Pinpoint the cell where the given text exists, returning its (x, y) midpoint coordinate. 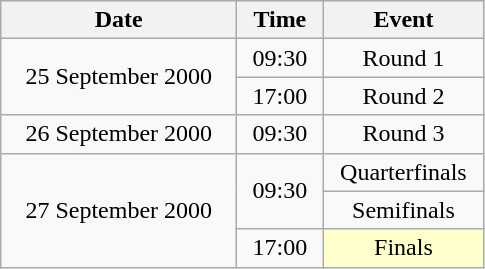
26 September 2000 (119, 134)
27 September 2000 (119, 210)
Quarterfinals (404, 172)
Semifinals (404, 210)
Round 3 (404, 134)
Time (280, 20)
25 September 2000 (119, 77)
Event (404, 20)
Round 1 (404, 58)
Finals (404, 248)
Round 2 (404, 96)
Date (119, 20)
